Return (X, Y) of the center of cell containing provided text 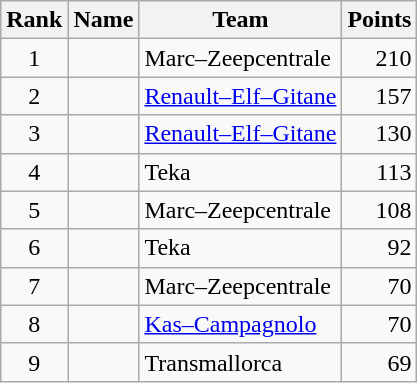
Points (380, 20)
1 (34, 58)
3 (34, 134)
108 (380, 210)
Transmallorca (240, 362)
130 (380, 134)
Name (104, 20)
9 (34, 362)
113 (380, 172)
6 (34, 248)
Kas–Campagnolo (240, 324)
69 (380, 362)
Team (240, 20)
Rank (34, 20)
7 (34, 286)
92 (380, 248)
2 (34, 96)
4 (34, 172)
8 (34, 324)
210 (380, 58)
5 (34, 210)
157 (380, 96)
